Determine the (X, Y) coordinate at the center of the cell enclosing the given text.  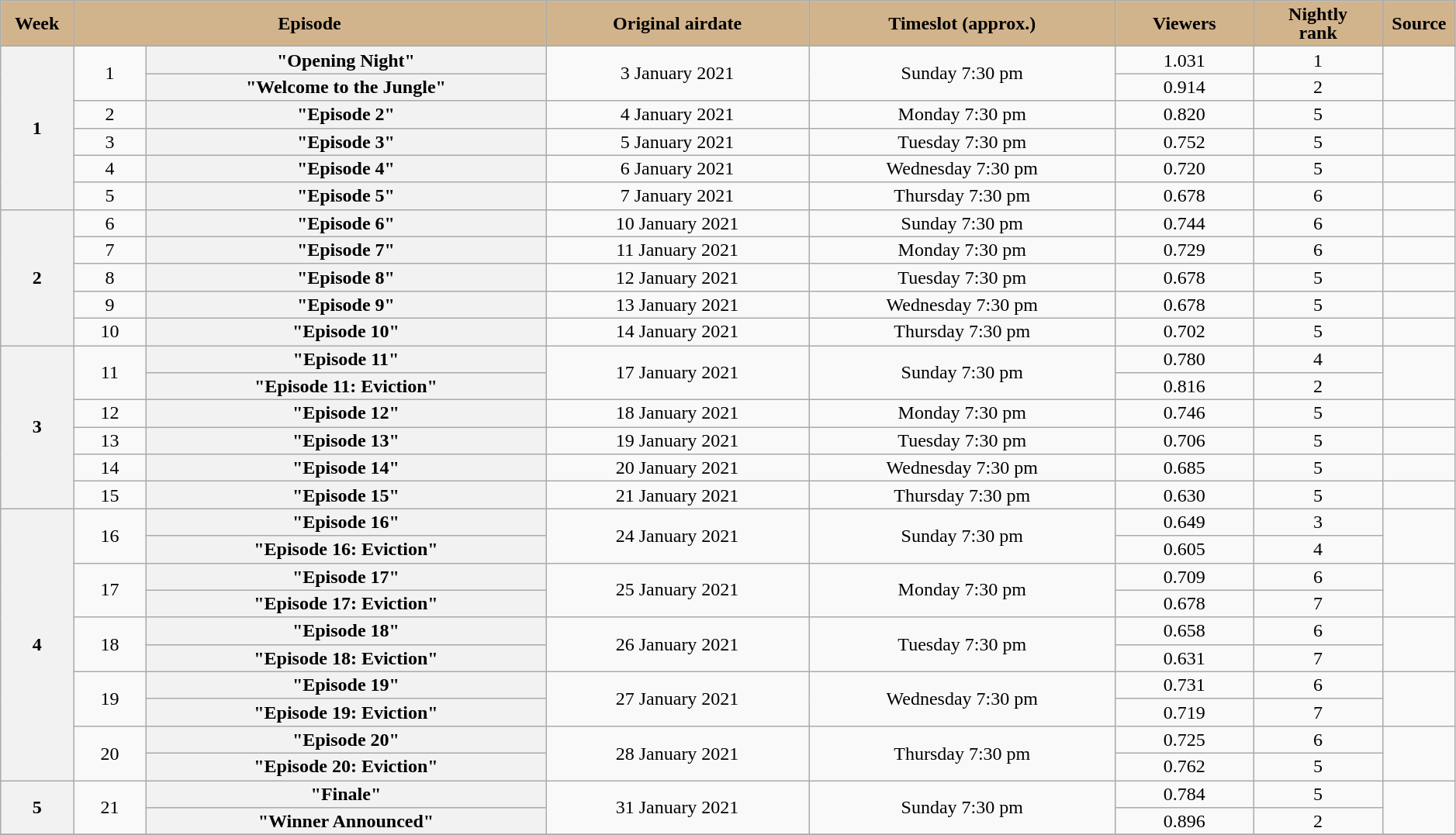
0.719 (1185, 712)
"Episode 6" (346, 223)
8 (110, 278)
0.725 (1185, 740)
0.709 (1185, 577)
"Episode 18" (346, 631)
Timeslot (approx.) (962, 23)
12 (110, 414)
10 January 2021 (678, 223)
11 (110, 373)
28 January 2021 (678, 753)
19 (110, 699)
17 January 2021 (678, 373)
7 January 2021 (678, 195)
21 (110, 807)
12 January 2021 (678, 278)
0.720 (1185, 169)
20 January 2021 (678, 468)
"Episode 20" (346, 740)
26 January 2021 (678, 644)
"Episode 8" (346, 278)
31 January 2021 (678, 807)
"Episode 4" (346, 169)
"Episode 11" (346, 360)
13 (110, 440)
16 (110, 536)
0.685 (1185, 468)
0.780 (1185, 360)
Original airdate (678, 23)
13 January 2021 (678, 304)
14 (110, 468)
"Episode 16" (346, 523)
"Episode 15" (346, 495)
"Episode 5" (346, 195)
19 January 2021 (678, 440)
"Episode 17" (346, 577)
"Episode 20: Eviction" (346, 766)
Episode (310, 23)
9 (110, 304)
20 (110, 753)
0.729 (1185, 250)
0.658 (1185, 631)
0.649 (1185, 523)
18 (110, 644)
Week (37, 23)
"Episode 19" (346, 685)
15 (110, 495)
0.630 (1185, 495)
27 January 2021 (678, 699)
"Episode 16: Eviction" (346, 549)
0.914 (1185, 87)
3 January 2021 (678, 74)
21 January 2021 (678, 495)
Viewers (1185, 23)
Source (1420, 23)
"Finale" (346, 794)
0.706 (1185, 440)
"Episode 11: Eviction" (346, 386)
11 January 2021 (678, 250)
0.784 (1185, 794)
5 January 2021 (678, 141)
"Episode 3" (346, 141)
24 January 2021 (678, 536)
0.762 (1185, 766)
"Episode 17: Eviction" (346, 603)
"Episode 2" (346, 115)
0.731 (1185, 685)
"Episode 14" (346, 468)
"Winner Announced" (346, 822)
0.896 (1185, 822)
"Opening Night" (346, 60)
10 (110, 332)
14 January 2021 (678, 332)
0.744 (1185, 223)
"Episode 12" (346, 414)
17 (110, 590)
"Episode 13" (346, 440)
"Episode 18: Eviction" (346, 657)
0.752 (1185, 141)
0.816 (1185, 386)
"Episode 10" (346, 332)
0.702 (1185, 332)
1.031 (1185, 60)
6 January 2021 (678, 169)
25 January 2021 (678, 590)
"Episode 9" (346, 304)
"Welcome to the Jungle" (346, 87)
18 January 2021 (678, 414)
0.746 (1185, 414)
0.605 (1185, 549)
"Episode 19: Eviction" (346, 712)
4 January 2021 (678, 115)
"Episode 7" (346, 250)
0.820 (1185, 115)
Nightlyrank (1319, 23)
0.631 (1185, 657)
